Determine the [X, Y] coordinate at the center of the cell enclosing the given text.  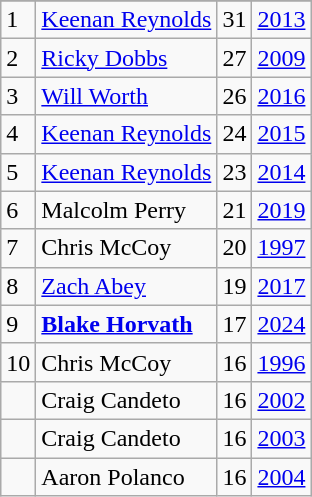
2002 [282, 400]
2024 [282, 324]
1997 [282, 248]
6 [18, 210]
Blake Horvath [126, 324]
9 [18, 324]
7 [18, 248]
3 [18, 96]
Aaron Polanco [126, 477]
8 [18, 286]
4 [18, 134]
31 [234, 20]
23 [234, 172]
5 [18, 172]
27 [234, 58]
2 [18, 58]
2019 [282, 210]
21 [234, 210]
1 [18, 20]
2014 [282, 172]
2009 [282, 58]
2015 [282, 134]
2016 [282, 96]
Zach Abey [126, 286]
2017 [282, 286]
1996 [282, 362]
17 [234, 324]
24 [234, 134]
10 [18, 362]
19 [234, 286]
Will Worth [126, 96]
2013 [282, 20]
26 [234, 96]
Malcolm Perry [126, 210]
2003 [282, 438]
20 [234, 248]
2004 [282, 477]
Ricky Dobbs [126, 58]
